Return [x, y] of the center of cell containing provided text 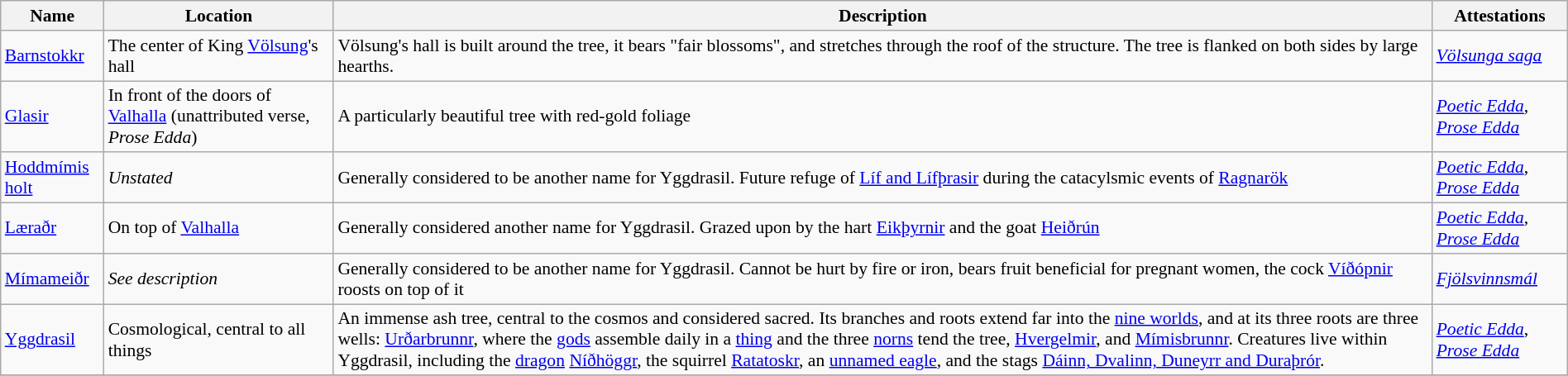
See description [219, 279]
Völsunga saga [1500, 56]
In front of the doors of Valhalla (unattributed verse, Prose Edda) [219, 117]
Generally considered another name for Yggdrasil. Grazed upon by the hart Eikþyrnir and the goat Heiðrún [882, 228]
Description [882, 16]
Cosmological, central to all things [219, 340]
Location [219, 16]
A particularly beautiful tree with red-gold foliage [882, 117]
On top of Valhalla [219, 228]
Yggdrasil [53, 340]
Generally considered to be another name for Yggdrasil. Future refuge of Líf and Lífþrasir during the catacylsmic events of Ragnarök [882, 178]
Attestations [1500, 16]
Fjölsvinnsmál [1500, 279]
Hoddmímis holt [53, 178]
Læraðr [53, 228]
Mímameiðr [53, 279]
Name [53, 16]
Unstated [219, 178]
The center of King Völsung's hall [219, 56]
Barnstokkr [53, 56]
Glasir [53, 117]
